Extract the (x, y) coordinate from the center of the cell holding the provided text.  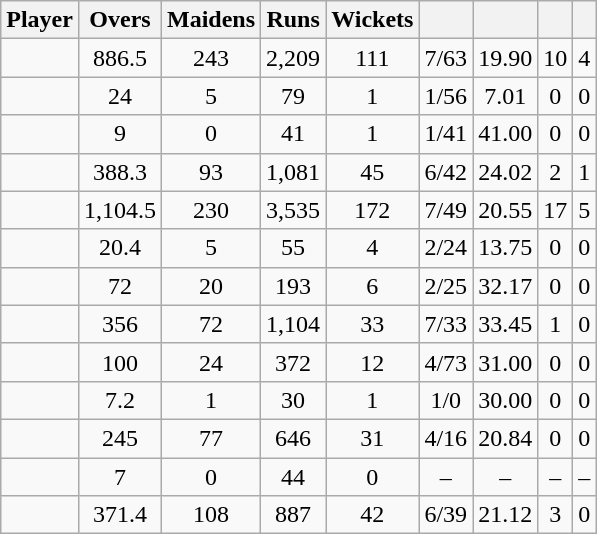
Runs (294, 20)
19.90 (506, 58)
77 (212, 438)
10 (556, 58)
108 (212, 515)
20.55 (506, 210)
100 (120, 362)
2/24 (446, 248)
Maidens (212, 20)
1,104 (294, 324)
41 (294, 134)
30.00 (506, 400)
93 (212, 172)
20 (212, 286)
243 (212, 58)
3 (556, 515)
21.12 (506, 515)
2 (556, 172)
7 (120, 477)
31 (372, 438)
45 (372, 172)
42 (372, 515)
20.4 (120, 248)
44 (294, 477)
1,104.5 (120, 210)
356 (120, 324)
30 (294, 400)
2/25 (446, 286)
4/16 (446, 438)
Player (40, 20)
1/41 (446, 134)
24.02 (506, 172)
32.17 (506, 286)
79 (294, 96)
1,081 (294, 172)
17 (556, 210)
230 (212, 210)
886.5 (120, 58)
371.4 (120, 515)
2,209 (294, 58)
55 (294, 248)
887 (294, 515)
31.00 (506, 362)
172 (372, 210)
7/63 (446, 58)
7/33 (446, 324)
Overs (120, 20)
1/56 (446, 96)
12 (372, 362)
33 (372, 324)
7.01 (506, 96)
4/73 (446, 362)
9 (120, 134)
1/0 (446, 400)
388.3 (120, 172)
13.75 (506, 248)
193 (294, 286)
Wickets (372, 20)
7/49 (446, 210)
3,535 (294, 210)
372 (294, 362)
20.84 (506, 438)
41.00 (506, 134)
111 (372, 58)
245 (120, 438)
6/39 (446, 515)
6 (372, 286)
646 (294, 438)
6/42 (446, 172)
33.45 (506, 324)
7.2 (120, 400)
